Capture the cell that displays the provided text and extract its [x, y] central coordinate. 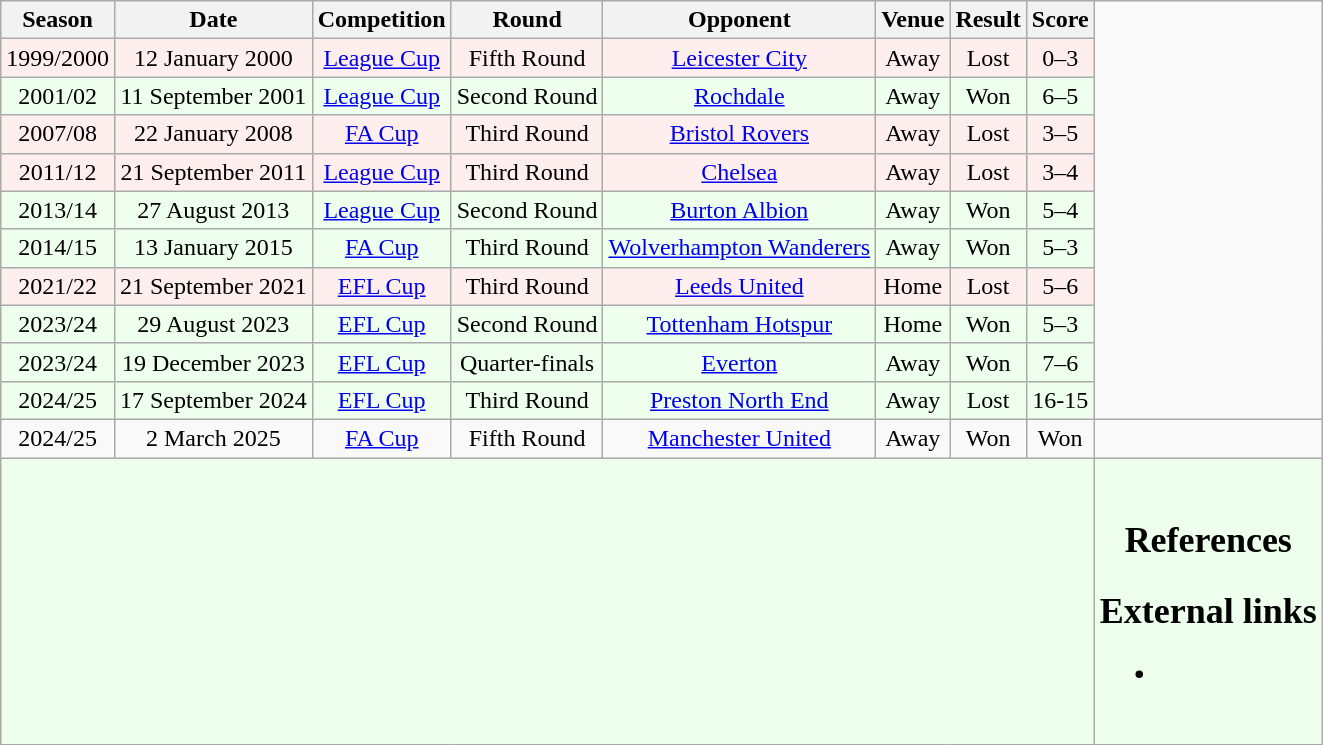
Everton [740, 362]
Burton Albion [740, 210]
2007/08 [58, 134]
16-15 [1060, 400]
3–4 [1060, 172]
Leicester City [740, 58]
7–6 [1060, 362]
Rochdale [740, 96]
2 March 2025 [213, 438]
ReferencesExternal links [1208, 602]
Chelsea [740, 172]
5–4 [1060, 210]
3–5 [1060, 134]
2013/14 [58, 210]
Preston North End [740, 400]
11 September 2001 [213, 96]
2001/02 [58, 96]
Round [527, 20]
2021/22 [58, 286]
0–3 [1060, 58]
Result [988, 20]
Date [213, 20]
6–5 [1060, 96]
21 September 2021 [213, 286]
Manchester United [740, 438]
Leeds United [740, 286]
17 September 2024 [213, 400]
2014/15 [58, 248]
Score [1060, 20]
Wolverhampton Wanderers [740, 248]
13 January 2015 [213, 248]
21 September 2011 [213, 172]
Quarter-finals [527, 362]
Bristol Rovers [740, 134]
22 January 2008 [213, 134]
19 December 2023 [213, 362]
2011/12 [58, 172]
Opponent [740, 20]
5–6 [1060, 286]
12 January 2000 [213, 58]
27 August 2013 [213, 210]
1999/2000 [58, 58]
29 August 2023 [213, 324]
Tottenham Hotspur [740, 324]
Competition [382, 20]
Season [58, 20]
Venue [913, 20]
